Find where the given text appears and provide that cell's center as (x, y) coordinate. 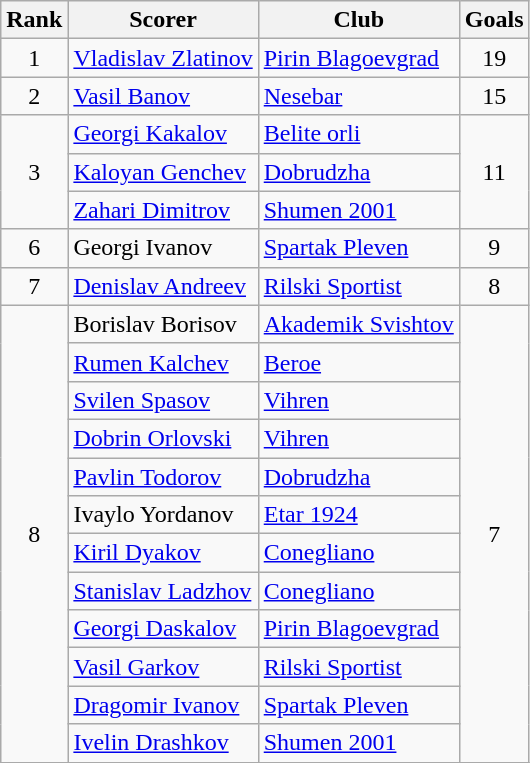
Scorer (163, 20)
1 (34, 58)
Club (358, 20)
Ivaylo Yordanov (163, 515)
Georgi Daskalov (163, 629)
Svilen Spasov (163, 400)
Belite orli (358, 134)
Georgi Ivanov (163, 248)
Denislav Andreev (163, 286)
9 (494, 248)
3 (34, 172)
Etar 1924 (358, 515)
Georgi Kakalov (163, 134)
Zahari Dimitrov (163, 210)
Rumen Kalchev (163, 362)
Dragomir Ivanov (163, 705)
11 (494, 172)
Ivelin Drashkov (163, 743)
15 (494, 96)
Vladislav Zlatinov (163, 58)
Beroe (358, 362)
6 (34, 248)
2 (34, 96)
Pavlin Todorov (163, 477)
19 (494, 58)
Vasil Garkov (163, 667)
Rank (34, 20)
Borislav Borisov (163, 324)
Akademik Svishtov (358, 324)
Dobrin Orlovski (163, 438)
Nesebar (358, 96)
Vasil Banov (163, 96)
Kiril Dyakov (163, 553)
Kaloyan Genchev (163, 172)
Goals (494, 20)
Stanislav Ladzhov (163, 591)
